Extract the [x, y] coordinate from the center of the cell holding the provided text.  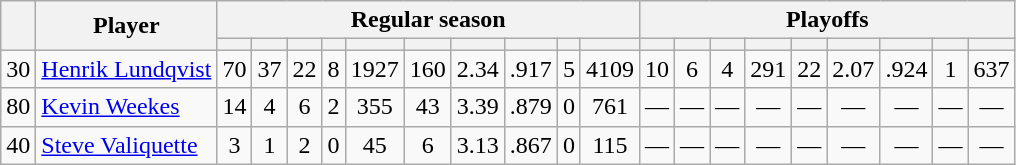
2.34 [478, 69]
14 [234, 107]
1927 [374, 69]
43 [428, 107]
5 [568, 69]
761 [610, 107]
Kevin Weekes [126, 107]
.879 [530, 107]
Henrik Lundqvist [126, 69]
Playoffs [827, 20]
115 [610, 145]
2.07 [854, 69]
30 [18, 69]
80 [18, 107]
45 [374, 145]
Player [126, 26]
.917 [530, 69]
8 [334, 69]
637 [992, 69]
37 [270, 69]
4109 [610, 69]
355 [374, 107]
.867 [530, 145]
3.13 [478, 145]
Steve Valiquette [126, 145]
3 [234, 145]
.924 [906, 69]
70 [234, 69]
40 [18, 145]
3.39 [478, 107]
10 [656, 69]
Regular season [428, 20]
160 [428, 69]
291 [768, 69]
